Detect which cell encompasses the target text, then output its [x, y] center coordinate. 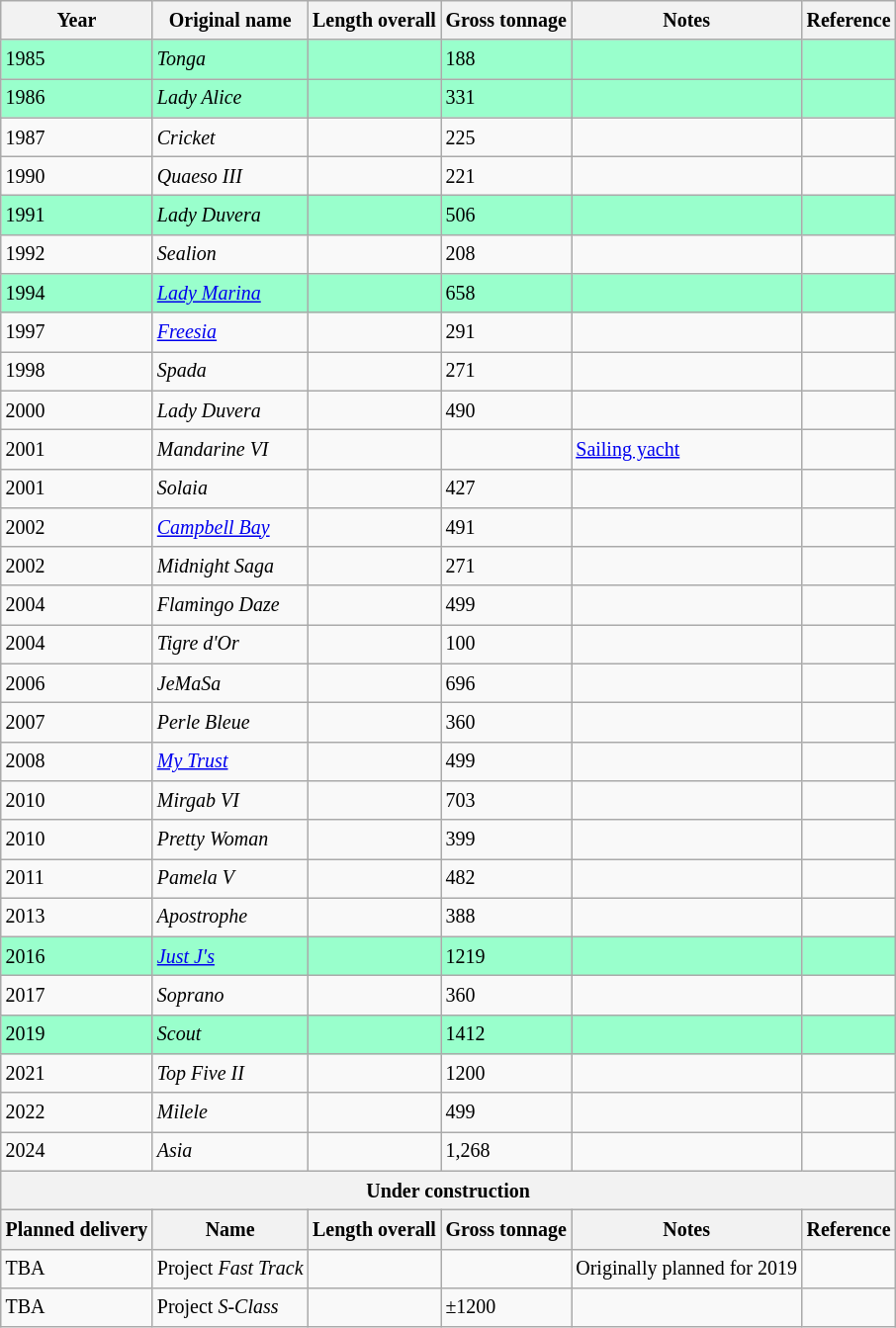
±1200 [506, 1307]
2017 [77, 995]
My Trust [229, 761]
Name [229, 1230]
1991 [77, 216]
2000 [77, 411]
696 [506, 684]
506 [506, 216]
Sailing yacht [686, 449]
Mirgab VI [229, 801]
2007 [77, 722]
2021 [77, 1074]
Project S-Class [229, 1307]
Mandarine VI [229, 449]
1987 [77, 136]
1985 [77, 59]
482 [506, 878]
208 [506, 255]
1992 [77, 255]
Under construction [449, 1191]
Campbell Bay [229, 528]
399 [506, 839]
Solaia [229, 488]
Cricket [229, 136]
Soprano [229, 995]
491 [506, 528]
Lady Alice [229, 99]
427 [506, 488]
291 [506, 332]
Spada [229, 372]
1997 [77, 332]
Top Five II [229, 1074]
490 [506, 411]
Tigre d'Or [229, 645]
Original name [229, 20]
2016 [77, 957]
1412 [506, 1034]
1200 [506, 1074]
221 [506, 176]
Pretty Woman [229, 839]
Tonga [229, 59]
Freesia [229, 332]
Perle Bleue [229, 722]
Project Fast Track [229, 1268]
1219 [506, 957]
188 [506, 59]
225 [506, 136]
Apostrophe [229, 918]
Midnight Saga [229, 566]
Scout [229, 1034]
2008 [77, 761]
2006 [77, 684]
Just J's [229, 957]
2011 [77, 878]
JeMaSa [229, 684]
100 [506, 645]
Quaeso III [229, 176]
Pamela V [229, 878]
Originally planned for 2019 [686, 1268]
1998 [77, 372]
Flamingo Daze [229, 605]
Sealion [229, 255]
331 [506, 99]
1990 [77, 176]
2019 [77, 1034]
Milele [229, 1113]
Lady Marina [229, 293]
Asia [229, 1151]
2022 [77, 1113]
658 [506, 293]
2024 [77, 1151]
1994 [77, 293]
388 [506, 918]
Planned delivery [77, 1230]
703 [506, 801]
Year [77, 20]
1,268 [506, 1151]
2013 [77, 918]
1986 [77, 99]
